Provide the (X, Y) coordinate of the cell's center where the given text is located.  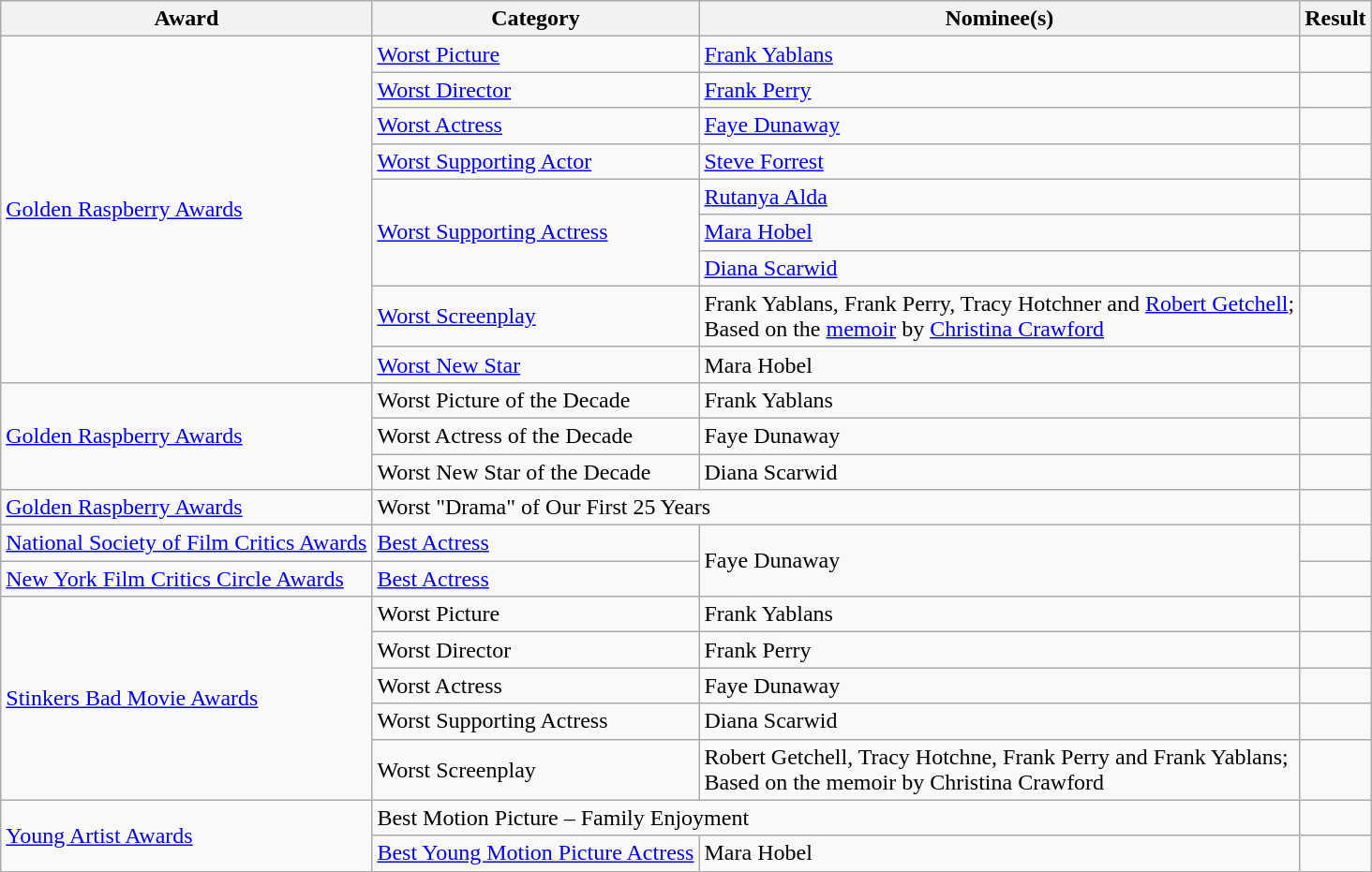
National Society of Film Critics Awards (186, 543)
Best Young Motion Picture Actress (536, 853)
Young Artist Awards (186, 835)
Robert Getchell, Tracy Hotchne, Frank Perry and Frank Yablans; Based on the memoir by Christina Crawford (999, 770)
Steve Forrest (999, 161)
Worst New Star of the Decade (536, 471)
New York Film Critics Circle Awards (186, 579)
Award (186, 19)
Worst Picture of the Decade (536, 400)
Nominee(s) (999, 19)
Result (1335, 19)
Frank Yablans, Frank Perry, Tracy Hotchner and Robert Getchell; Based on the memoir by Christina Crawford (999, 317)
Stinkers Bad Movie Awards (186, 699)
Worst New Star (536, 364)
Category (536, 19)
Worst Supporting Actor (536, 161)
Rutanya Alda (999, 197)
Worst Actress of the Decade (536, 436)
Worst "Drama" of Our First 25 Years (836, 508)
Best Motion Picture – Family Enjoyment (836, 818)
